Find where the given text appears and provide that cell's center as [x, y] coordinate. 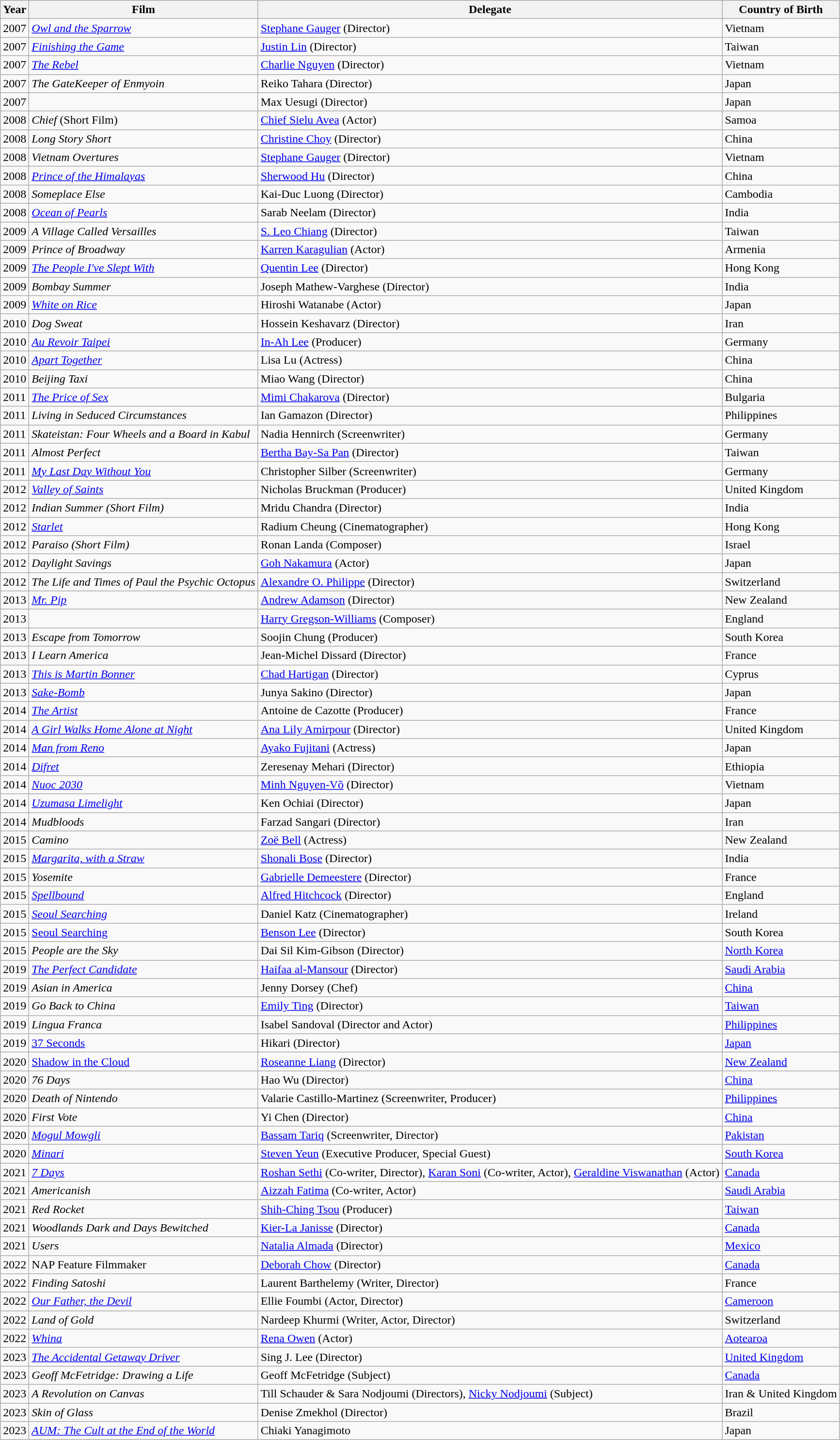
Harry Gregson-Williams (Composer) [490, 619]
Hossein Keshavarz (Director) [490, 323]
North Korea [781, 951]
The Perfect Candidate [143, 969]
Spellbound [143, 896]
Christine Choy (Director) [490, 139]
The Rebel [143, 65]
Death of Nintendo [143, 1098]
Ellie Foumbi (Actor, Director) [490, 1301]
Nicholas Bruckman (Producer) [490, 489]
Alexandre O. Philippe (Director) [490, 582]
Hiroshi Watanabe (Actor) [490, 305]
Dog Sweat [143, 323]
Woodlands Dark and Days Bewitched [143, 1228]
Living in Seduced Circumstances [143, 416]
Andrew Adamson (Director) [490, 600]
Valarie Castillo-Martinez (Screenwriter, Producer) [490, 1098]
Cambodia [781, 194]
Ken Ochiai (Director) [490, 803]
The Price of Sex [143, 397]
Vietnam Overtures [143, 157]
Prince of Broadway [143, 250]
Sherwood Hu (Director) [490, 176]
Yosemite [143, 877]
S. Leo Chiang (Director) [490, 231]
Bulgaria [781, 397]
Country of Birth [781, 10]
Miao Wang (Director) [490, 379]
Sing J. Lee (Director) [490, 1357]
Skin of Glass [143, 1412]
Daylight Savings [143, 563]
Deborah Chow (Director) [490, 1264]
NAP Feature Filmmaker [143, 1264]
Valley of Saints [143, 489]
Lisa Lu (Actress) [490, 360]
Chief Sielu Avea (Actor) [490, 120]
7 Days [143, 1172]
Au Revoir Taipei [143, 342]
People are the Sky [143, 951]
Geoff McFetridge (Subject) [490, 1375]
Shonali Bose (Director) [490, 859]
Geoff McFetridge: Drawing a Life [143, 1375]
Someplace Else [143, 194]
Lingua Franca [143, 1024]
Cyprus [781, 674]
Nuoc 2030 [143, 784]
Benson Lee (Director) [490, 932]
Chiaki Yanagimoto [490, 1431]
Almost Perfect [143, 452]
Quentin Lee (Director) [490, 268]
The Artist [143, 711]
Ocean of Pearls [143, 212]
Natalia Almada (Director) [490, 1246]
Justin Lin (Director) [490, 47]
Shadow in the Cloud [143, 1061]
Go Back to China [143, 1006]
Jenny Dorsey (Chef) [490, 988]
Minari [143, 1154]
Isabel Sandoval (Director and Actor) [490, 1024]
Armenia [781, 250]
Till Schauder & Sara Nodjoumi (Directors), Nicky Nodjoumi (Subject) [490, 1393]
A Village Called Versailles [143, 231]
Rena Owen (Actor) [490, 1338]
Users [143, 1246]
Sake-Bomb [143, 692]
Uzumasa Limelight [143, 803]
Americanish [143, 1191]
Man from Reno [143, 748]
Denise Zmekhol (Director) [490, 1412]
Starlet [143, 526]
Joseph Mathew-Varghese (Director) [490, 287]
Mr. Pip [143, 600]
Kai-Duc Luong (Director) [490, 194]
Bassam Tariq (Screenwriter, Director) [490, 1136]
Paraiso (Short Film) [143, 545]
Aotearoa [781, 1338]
Escape from Tomorrow [143, 637]
Cameroon [781, 1301]
Roshan Sethi (Co-writer, Director), Karan Soni (Co-writer, Actor), Geraldine Viswanathan (Actor) [490, 1172]
Ethiopia [781, 766]
Goh Nakamura (Actor) [490, 563]
Prince of the Himalayas [143, 176]
Jean-Michel Dissard (Director) [490, 656]
Aizzah Fatima (Co-writer, Actor) [490, 1191]
Yi Chen (Director) [490, 1117]
Sarab Neelam (Director) [490, 212]
Samoa [781, 120]
76 Days [143, 1080]
My Last Day Without You [143, 471]
Margarita, with a Straw [143, 859]
Alfred Hitchcock (Director) [490, 896]
Ronan Landa (Composer) [490, 545]
White on Rice [143, 305]
Bertha Bay-Sa Pan (Director) [490, 452]
Mridu Chandra (Director) [490, 508]
The Life and Times of Paul the Psychic Octopus [143, 582]
Chief (Short Film) [143, 120]
Antoine de Cazotte (Producer) [490, 711]
Daniel Katz (Cinematographer) [490, 914]
Hao Wu (Director) [490, 1080]
Reiko Tahara (Director) [490, 83]
Apart Together [143, 360]
Israel [781, 545]
Radium Cheung (Cinematographer) [490, 526]
Chad Hartigan (Director) [490, 674]
In-Ah Lee (Producer) [490, 342]
Zeresenay Mehari (Director) [490, 766]
I Learn America [143, 656]
Mexico [781, 1246]
Nadia Hennirch (Screenwriter) [490, 434]
Nardeep Khurmi (Writer, Actor, Director) [490, 1320]
Ayako Fujitani (Actress) [490, 748]
Our Father, the Devil [143, 1301]
The People I've Slept With [143, 268]
Max Uesugi (Director) [490, 102]
Mudbloods [143, 822]
Delegate [490, 10]
AUM: The Cult at the End of the World [143, 1431]
Roseanne Liang (Director) [490, 1061]
Dai Sil Kim-Gibson (Director) [490, 951]
Bombay Summer [143, 287]
Skateistan: Four Wheels and a Board in Kabul [143, 434]
Charlie Nguyen (Director) [490, 65]
The GateKeeper of Enmyoin [143, 83]
Difret [143, 766]
Steven Yeun (Executive Producer, Special Guest) [490, 1154]
Iran & United Kingdom [781, 1393]
Mogul Mowgli [143, 1136]
Farzad Sangari (Director) [490, 822]
Finding Satoshi [143, 1283]
The Accidental Getaway Driver [143, 1357]
Christopher Silber (Screenwriter) [490, 471]
Ireland [781, 914]
Kier-La Janisse (Director) [490, 1228]
Camino [143, 840]
Long Story Short [143, 139]
Whina [143, 1338]
Land of Gold [143, 1320]
Pakistan [781, 1136]
A Girl Walks Home Alone at Night [143, 729]
Minh Nguyen-Võ (Director) [490, 784]
This is Martin Bonner [143, 674]
Emily Ting (Director) [490, 1006]
Laurent Barthelemy (Writer, Director) [490, 1283]
Shih-Ching Tsou (Producer) [490, 1209]
Brazil [781, 1412]
Ian Gamazon (Director) [490, 416]
Zoë Bell (Actress) [490, 840]
Owl and the Sparrow [143, 28]
Beijing Taxi [143, 379]
Hikari (Director) [490, 1043]
Junya Sakino (Director) [490, 692]
A Revolution on Canvas [143, 1393]
Gabrielle Demeestere (Director) [490, 877]
Indian Summer (Short Film) [143, 508]
Red Rocket [143, 1209]
First Vote [143, 1117]
Karren Karagulian (Actor) [490, 250]
Ana Lily Amirpour (Director) [490, 729]
Year [15, 10]
Film [143, 10]
Haifaa al-Mansour (Director) [490, 969]
Mimi Chakarova (Director) [490, 397]
37 Seconds [143, 1043]
Finishing the Game [143, 47]
Soojin Chung (Producer) [490, 637]
Asian in America [143, 988]
